Scan for the cell matching the given text and deliver its (X, Y) coordinate at center. 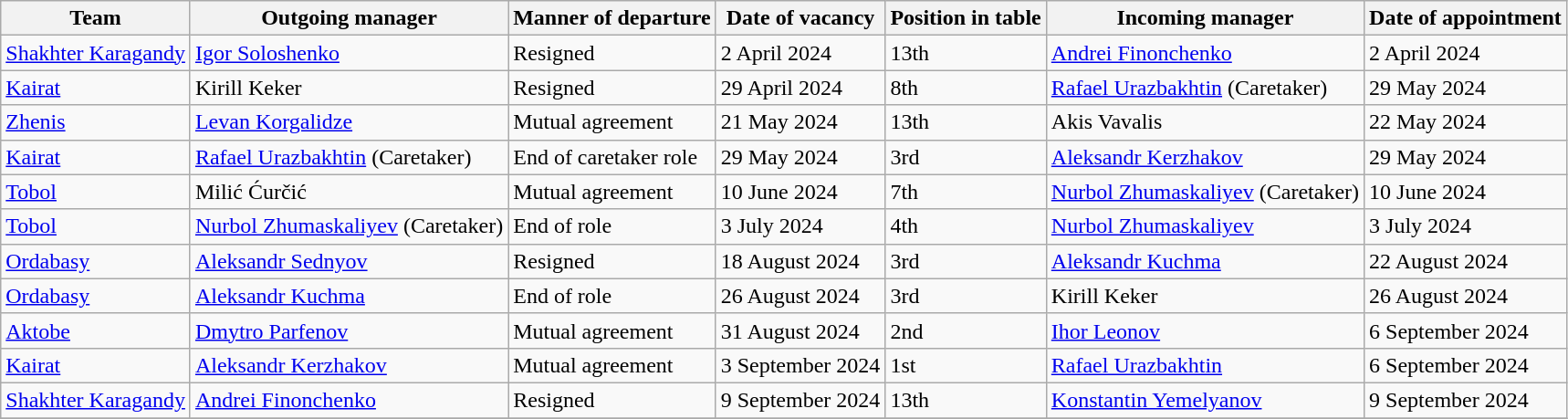
21 May 2024 (800, 122)
Manner of departure (612, 18)
29 April 2024 (800, 88)
4th (966, 226)
Nurbol Zhumaskaliyev (1205, 226)
Aktobe (96, 330)
Dmytro Parfenov (349, 330)
1st (966, 365)
Ihor Leonov (1205, 330)
End of caretaker role (612, 157)
3 September 2024 (800, 365)
Igor Soloshenko (349, 53)
7th (966, 192)
Milić Ćurčić (349, 192)
Team (96, 18)
22 August 2024 (1466, 261)
8th (966, 88)
Position in table (966, 18)
Date of appointment (1466, 18)
Zhenis (96, 122)
Akis Vavalis (1205, 122)
Konstantin Yemelyanov (1205, 400)
Rafael Urazbakhtin (1205, 365)
18 August 2024 (800, 261)
31 August 2024 (800, 330)
22 May 2024 (1466, 122)
2nd (966, 330)
Date of vacancy (800, 18)
Outgoing manager (349, 18)
Aleksandr Sednyov (349, 261)
Levan Korgalidze (349, 122)
Incoming manager (1205, 18)
